Determine the [x, y] coordinate at the center of the cell enclosing the given text.  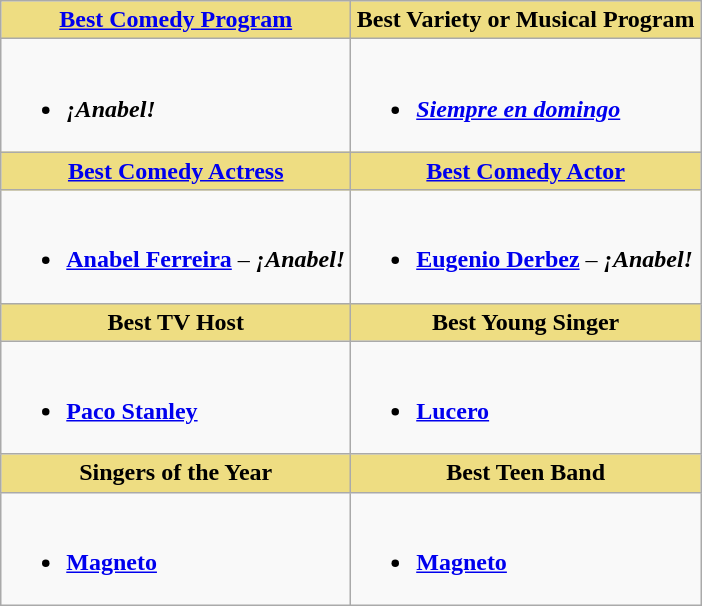
Best Variety or Musical Program [526, 20]
Best TV Host [176, 322]
Anabel Ferreira – ¡Anabel! [176, 246]
Paco Stanley [176, 398]
Best Comedy Program [176, 20]
Lucero [526, 398]
Best Comedy Actress [176, 171]
Best Teen Band [526, 473]
¡Anabel! [176, 96]
Best Young Singer [526, 322]
Best Comedy Actor [526, 171]
Siempre en domingo [526, 96]
Singers of the Year [176, 473]
Eugenio Derbez – ¡Anabel! [526, 246]
